Find where the given text appears and provide that cell's center as [x, y] coordinate. 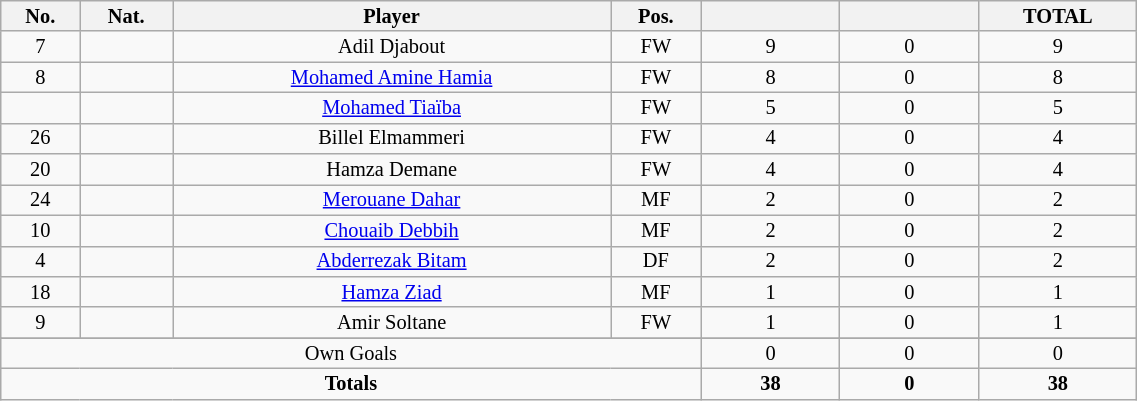
Merouane Dahar [392, 200]
18 [40, 292]
No. [40, 16]
Player [392, 16]
Mohamed Tiaïba [392, 108]
Hamza Demane [392, 170]
TOTAL [1058, 16]
DF [656, 262]
Abderrezak Bitam [392, 262]
Mohamed Amine Hamia [392, 78]
Nat. [126, 16]
Hamza Ziad [392, 292]
24 [40, 200]
Own Goals [351, 354]
Pos. [656, 16]
26 [40, 138]
Chouaib Debbih [392, 230]
Adil Djabout [392, 46]
20 [40, 170]
Billel Elmammeri [392, 138]
7 [40, 46]
Amir Soltane [392, 322]
Totals [351, 384]
10 [40, 230]
